Provide the [x, y] coordinate of the cell's center where the given text is located.  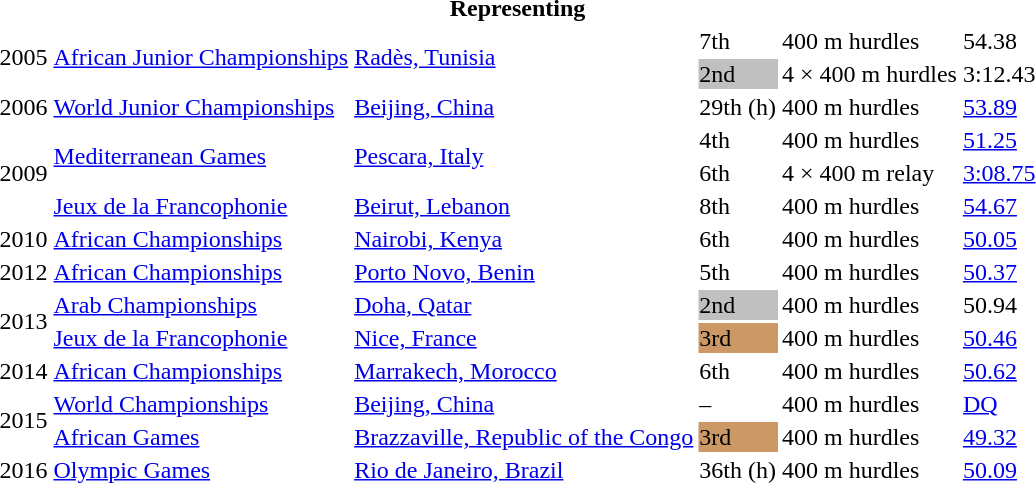
8th [738, 206]
Beirut, Lebanon [524, 206]
4 × 400 m hurdles [870, 74]
Pescara, Italy [524, 156]
African Games [201, 437]
Porto Novo, Benin [524, 272]
4th [738, 140]
World Junior Championships [201, 107]
Brazzaville, Republic of the Congo [524, 437]
Radès, Tunisia [524, 58]
– [738, 404]
Nairobi, Kenya [524, 239]
African Junior Championships [201, 58]
World Championships [201, 404]
Arab Championships [201, 305]
29th (h) [738, 107]
Marrakech, Morocco [524, 371]
Nice, France [524, 338]
Mediterranean Games [201, 156]
4 × 400 m relay [870, 173]
5th [738, 272]
7th [738, 41]
Doha, Qatar [524, 305]
